Capture the cell that displays the provided text and extract its [X, Y] central coordinate. 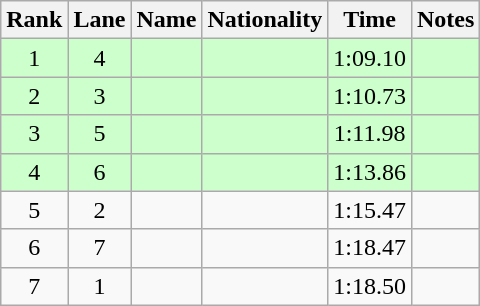
1:13.86 [370, 172]
Notes [445, 20]
Time [370, 20]
Rank [34, 20]
1:15.47 [370, 210]
1:10.73 [370, 96]
Nationality [265, 20]
Lane [100, 20]
1:18.47 [370, 248]
1:09.10 [370, 58]
Name [166, 20]
1:11.98 [370, 134]
1:18.50 [370, 286]
